Capture the cell that displays the provided text and extract its (x, y) central coordinate. 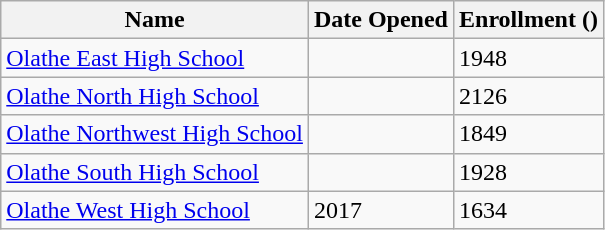
Olathe West High School (155, 210)
1634 (528, 210)
1948 (528, 58)
Olathe North High School (155, 96)
Enrollment () (528, 20)
2017 (380, 210)
Date Opened (380, 20)
Name (155, 20)
Olathe East High School (155, 58)
1928 (528, 172)
2126 (528, 96)
Olathe Northwest High School (155, 134)
1849 (528, 134)
Olathe South High School (155, 172)
